Output the (X, Y) coordinate of the center of the cell containing the given text.  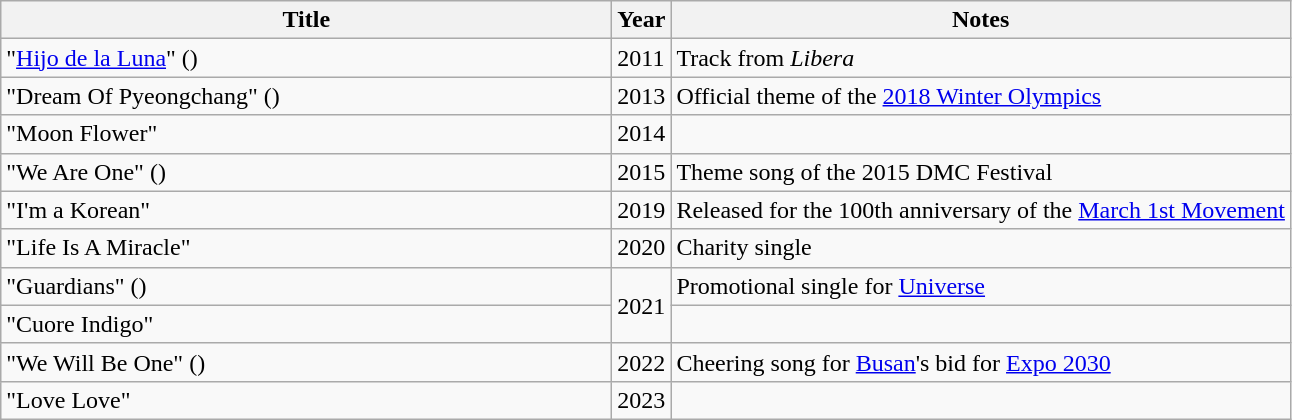
Theme song of the 2015 DMC Festival (981, 172)
"I'm a Korean" (306, 210)
"Moon Flower" (306, 134)
Released for the 100th anniversary of the March 1st Movement (981, 210)
"We Are One" () (306, 172)
Promotional single for Universe (981, 286)
Notes (981, 20)
Track from Libera (981, 58)
"Life Is A Miracle" (306, 248)
2023 (642, 400)
Cheering song for Busan's bid for Expo 2030 (981, 362)
2022 (642, 362)
"Hijo de la Luna" () (306, 58)
Charity single (981, 248)
"We Will Be One" () (306, 362)
"Dream Of Pyeongchang" () (306, 96)
"Cuore Indigo" (306, 324)
2021 (642, 305)
"Guardians" () (306, 286)
2013 (642, 96)
2019 (642, 210)
"Love Love" (306, 400)
Year (642, 20)
Official theme of the 2018 Winter Olympics (981, 96)
2014 (642, 134)
2020 (642, 248)
2011 (642, 58)
Title (306, 20)
2015 (642, 172)
